For the text-containing cell, return its midpoint in [X, Y] coordinate format. 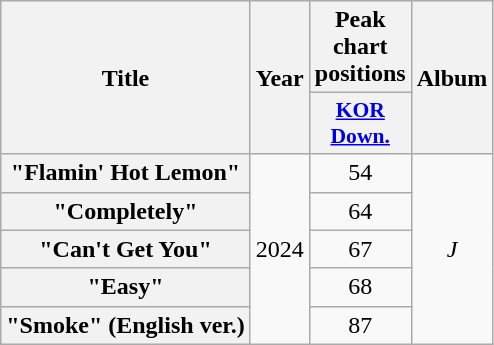
67 [360, 249]
KORDown. [360, 124]
"Easy" [126, 287]
J [452, 249]
Year [280, 78]
54 [360, 173]
"Can't Get You" [126, 249]
68 [360, 287]
2024 [280, 249]
Album [452, 78]
Title [126, 78]
87 [360, 325]
"Flamin' Hot Lemon" [126, 173]
64 [360, 211]
"Smoke" (English ver.) [126, 325]
Peak chart positions [360, 47]
"Completely" [126, 211]
